Provide the (x, y) coordinate of the cell's center where the given text is located.  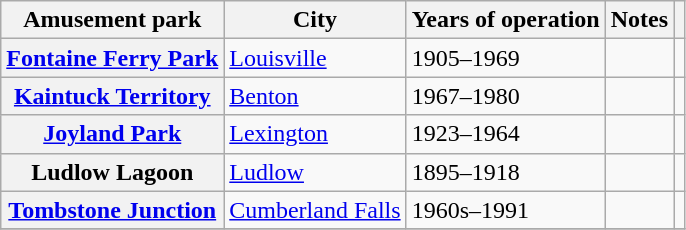
Benton (315, 96)
Notes (639, 20)
1960s–1991 (506, 210)
1905–1969 (506, 58)
Tombstone Junction (112, 210)
Kaintuck Territory (112, 96)
Years of operation (506, 20)
Cumberland Falls (315, 210)
Amusement park (112, 20)
Lexington (315, 134)
1923–1964 (506, 134)
Joyland Park (112, 134)
Louisville (315, 58)
Fontaine Ferry Park (112, 58)
1967–1980 (506, 96)
Ludlow Lagoon (112, 172)
1895–1918 (506, 172)
Ludlow (315, 172)
City (315, 20)
